Return [x, y] of the center of cell containing provided text 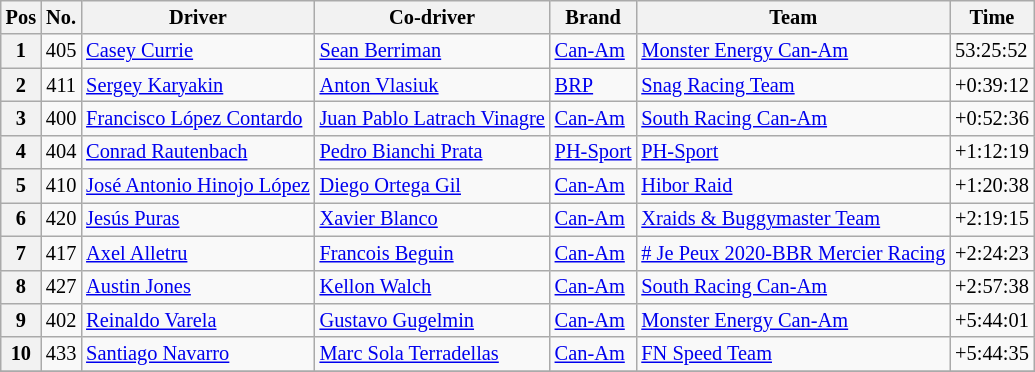
4 [21, 152]
404 [61, 152]
Axel Alletru [198, 253]
Marc Sola Terradellas [432, 354]
400 [61, 118]
No. [61, 17]
Austin Jones [198, 287]
Snag Racing Team [793, 85]
+2:19:15 [992, 219]
2 [21, 85]
411 [61, 85]
Team [793, 17]
3 [21, 118]
Kellon Walch [432, 287]
+2:24:23 [992, 253]
402 [61, 320]
7 [21, 253]
53:25:52 [992, 51]
8 [21, 287]
+2:57:38 [992, 287]
+1:20:38 [992, 186]
Sean Berriman [432, 51]
Gustavo Gugelmin [432, 320]
Francisco López Contardo [198, 118]
Hibor Raid [793, 186]
BRP [594, 85]
Jesús Puras [198, 219]
Pedro Bianchi Prata [432, 152]
10 [21, 354]
Sergey Karyakin [198, 85]
410 [61, 186]
Anton Vlasiuk [432, 85]
5 [21, 186]
Xraids & Buggymaster Team [793, 219]
Time [992, 17]
+5:44:01 [992, 320]
6 [21, 219]
Reinaldo Varela [198, 320]
Pos [21, 17]
+0:52:36 [992, 118]
427 [61, 287]
Brand [594, 17]
Francois Beguin [432, 253]
Juan Pablo Latrach Vinagre [432, 118]
433 [61, 354]
Santiago Navarro [198, 354]
# Je Peux 2020-BBR Mercier Racing [793, 253]
FN Speed Team [793, 354]
9 [21, 320]
Conrad Rautenbach [198, 152]
417 [61, 253]
José Antonio Hinojo López [198, 186]
420 [61, 219]
+1:12:19 [992, 152]
Co-driver [432, 17]
Diego Ortega Gil [432, 186]
+5:44:35 [992, 354]
+0:39:12 [992, 85]
1 [21, 51]
405 [61, 51]
Driver [198, 17]
Casey Currie [198, 51]
Xavier Blanco [432, 219]
